For the text-containing cell, return its midpoint in [x, y] coordinate format. 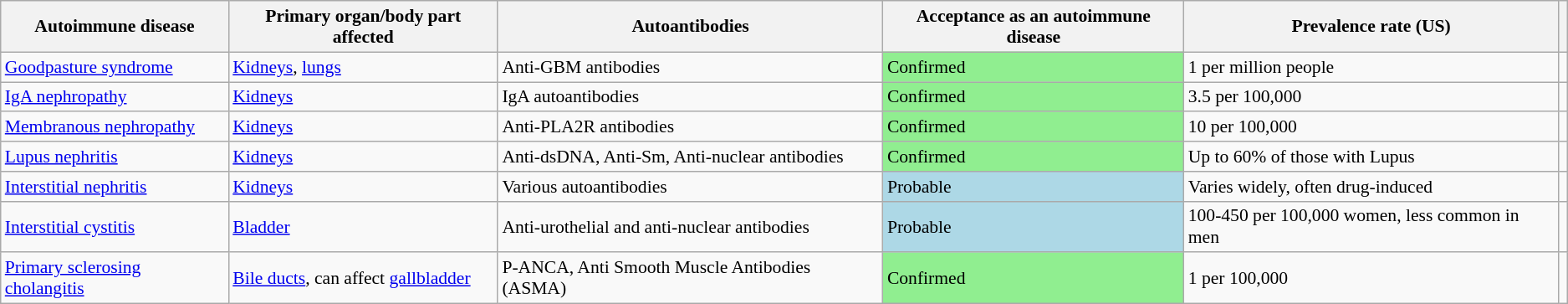
IgA autoantibodies [691, 97]
Membranous nephropathy [115, 127]
Kidneys, lungs [363, 67]
Acceptance as an autoimmune disease [1034, 27]
1 per 100,000 [1371, 278]
Anti-GBM antibodies [691, 67]
P-ANCA, Anti Smooth Muscle Antibodies (ASMA) [691, 278]
100-450 per 100,000 women, less common in men [1371, 226]
IgA nephropathy [115, 97]
Lupus nephritis [115, 157]
10 per 100,000 [1371, 127]
Goodpasture syndrome [115, 67]
Autoantibodies [691, 27]
Interstitial cystitis [115, 226]
Bladder [363, 226]
Primary organ/body part affected [363, 27]
Bile ducts, can affect gallbladder [363, 278]
Anti-PLA2R antibodies [691, 127]
Up to 60% of those with Lupus [1371, 157]
Anti-urothelial and anti-nuclear antibodies [691, 226]
1 per million people [1371, 67]
Prevalence rate (US) [1371, 27]
Varies widely, often drug-induced [1371, 187]
3.5 per 100,000 [1371, 97]
Anti-dsDNA, Anti-Sm, Anti-nuclear antibodies [691, 157]
Interstitial nephritis [115, 187]
Various autoantibodies [691, 187]
Primary sclerosing cholangitis [115, 278]
Autoimmune disease [115, 27]
